For the text-containing cell, return its midpoint in [X, Y] coordinate format. 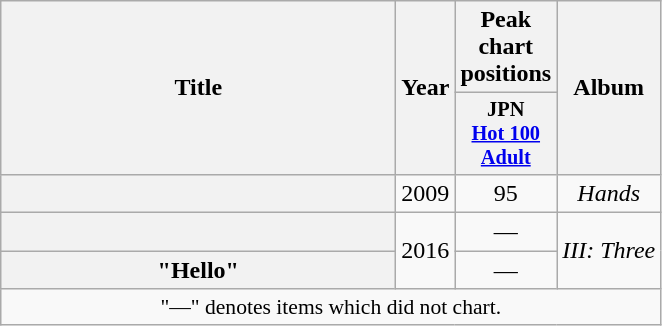
Peak chart positions [506, 47]
95 [506, 193]
2016 [426, 251]
"—" denotes items which did not chart. [331, 307]
Title [198, 88]
2009 [426, 193]
III: Three [609, 251]
JPNHot 100Adult [506, 134]
Year [426, 88]
Hands [609, 193]
"Hello" [198, 270]
Album [609, 88]
